Detect which cell encompasses the target text, then output its [X, Y] center coordinate. 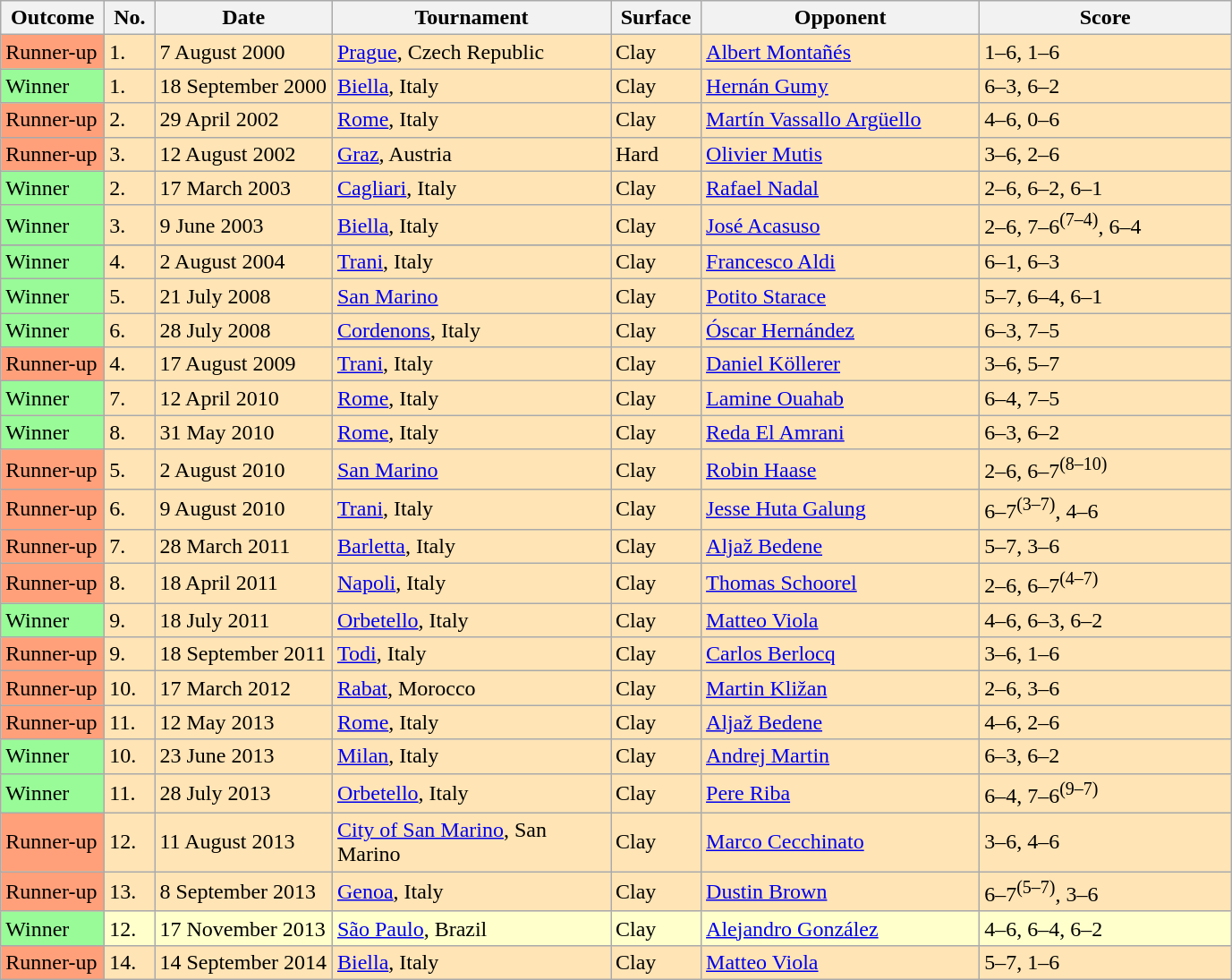
Prague, Czech Republic [471, 52]
Andrej Martin [841, 756]
Albert Montañés [841, 52]
5–7, 6–4, 6–1 [1106, 296]
Marco Cecchinato [841, 843]
5–7, 1–6 [1106, 962]
3–6, 5–7 [1106, 364]
2–6, 6–7(8–10) [1106, 469]
Robin Haase [841, 469]
29 April 2002 [243, 120]
José Acasuso [841, 226]
Rafael Nadal [841, 188]
18 September 2000 [243, 86]
9 August 2010 [243, 510]
Alejandro González [841, 928]
14. [130, 962]
Thomas Schoorel [841, 584]
18 September 2011 [243, 654]
7 August 2000 [243, 52]
Napoli, Italy [471, 584]
2–6, 6–2, 6–1 [1106, 188]
Score [1106, 18]
Hernán Gumy [841, 86]
5–7, 3–6 [1106, 546]
Cagliari, Italy [471, 188]
Barletta, Italy [471, 546]
6–7(5–7), 3–6 [1106, 891]
13. [130, 891]
4–6, 6–3, 6–2 [1106, 620]
31 May 2010 [243, 432]
Martín Vassallo Argüello [841, 120]
Carlos Berlocq [841, 654]
17 March 2012 [243, 688]
23 June 2013 [243, 756]
Graz, Austria [471, 154]
Date [243, 18]
4–6, 6–4, 6–2 [1106, 928]
12 August 2002 [243, 154]
Martin Kližan [841, 688]
28 July 2008 [243, 330]
6–7(3–7), 4–6 [1106, 510]
Potito Starace [841, 296]
No. [130, 18]
Cordenons, Italy [471, 330]
Francesco Aldi [841, 262]
Milan, Italy [471, 756]
4–6, 2–6 [1106, 722]
Tournament [471, 18]
3–6, 1–6 [1106, 654]
18 April 2011 [243, 584]
City of San Marino, San Marino [471, 843]
12 April 2010 [243, 398]
4–6, 0–6 [1106, 120]
6–3, 7–5 [1106, 330]
Lamine Ouahab [841, 398]
1–6, 1–6 [1106, 52]
São Paulo, Brazil [471, 928]
Surface [655, 18]
12 May 2013 [243, 722]
Dustin Brown [841, 891]
Todi, Italy [471, 654]
17 August 2009 [243, 364]
Hard [655, 154]
Rabat, Morocco [471, 688]
11 August 2013 [243, 843]
17 March 2003 [243, 188]
Daniel Köllerer [841, 364]
14 September 2014 [243, 962]
9 June 2003 [243, 226]
2 August 2010 [243, 469]
2–6, 6–7(4–7) [1106, 584]
17 November 2013 [243, 928]
Opponent [841, 18]
2 August 2004 [243, 262]
2–6, 3–6 [1106, 688]
Reda El Amrani [841, 432]
8 September 2013 [243, 891]
Óscar Hernández [841, 330]
6–4, 7–5 [1106, 398]
Pere Riba [841, 793]
6–4, 7–6(9–7) [1106, 793]
Genoa, Italy [471, 891]
3–6, 2–6 [1106, 154]
Olivier Mutis [841, 154]
Jesse Huta Galung [841, 510]
2–6, 7–6(7–4), 6–4 [1106, 226]
18 July 2011 [243, 620]
3–6, 4–6 [1106, 843]
28 July 2013 [243, 793]
21 July 2008 [243, 296]
Outcome [53, 18]
6–1, 6–3 [1106, 262]
28 March 2011 [243, 546]
